Capture the cell that displays the provided text and extract its (x, y) central coordinate. 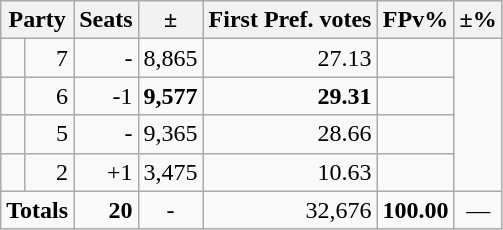
10.63 (290, 172)
— (478, 210)
-1 (106, 96)
9,577 (170, 96)
First Pref. votes (290, 20)
100.00 (416, 210)
27.13 (290, 58)
Seats (106, 20)
8,865 (170, 58)
3,475 (170, 172)
9,365 (170, 134)
28.66 (290, 134)
2 (48, 172)
+1 (106, 172)
5 (48, 134)
± (170, 20)
±% (478, 20)
32,676 (290, 210)
29.31 (290, 96)
7 (48, 58)
20 (106, 210)
FPv% (416, 20)
6 (48, 96)
Party (38, 20)
Totals (38, 210)
